Locate the cell with the specified text and output its (X, Y) center coordinate. 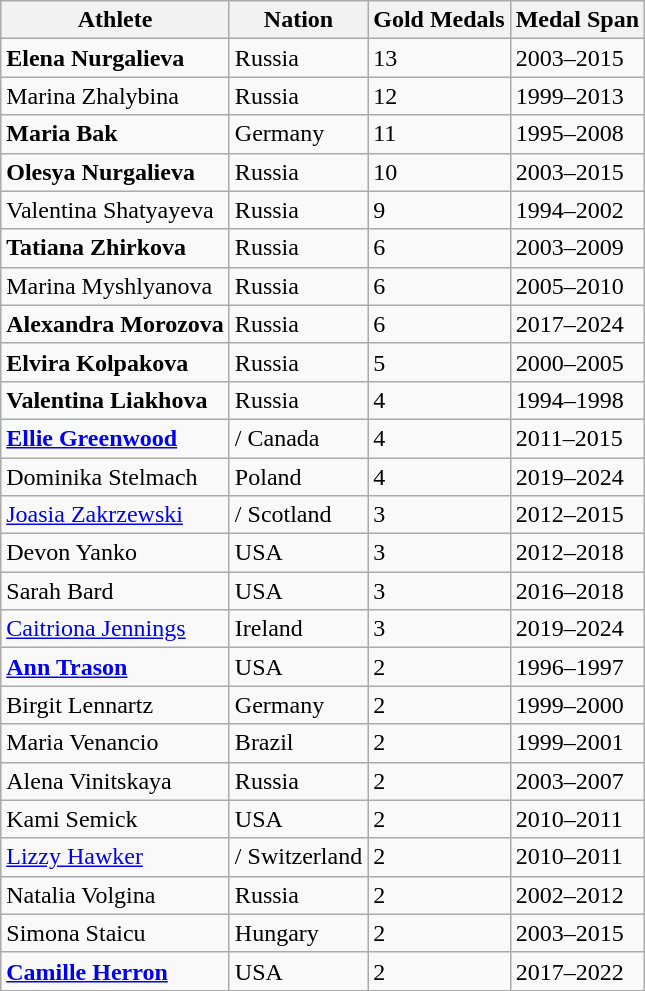
/ Scotland (298, 515)
2000–2005 (577, 362)
Birgit Lennartz (116, 705)
Kami Semick (116, 819)
Devon Yanko (116, 553)
Sarah Bard (116, 591)
2016–2018 (577, 591)
2012–2018 (577, 553)
/ Canada (298, 438)
Gold Medals (439, 20)
2017–2022 (577, 971)
Medal Span (577, 20)
2011–2015 (577, 438)
2012–2015 (577, 515)
5 (439, 362)
Athlete (116, 20)
Alena Vinitskaya (116, 781)
Tatiana Zhirkova (116, 248)
Marina Myshlyanova (116, 286)
Camille Herron (116, 971)
Simona Staicu (116, 933)
1996–1997 (577, 667)
Alexandra Morozova (116, 324)
Natalia Volgina (116, 895)
Caitriona Jennings (116, 629)
2005–2010 (577, 286)
Valentina Liakhova (116, 400)
Hungary (298, 933)
11 (439, 134)
2002–2012 (577, 895)
Olesya Nurgalieva (116, 172)
Brazil (298, 743)
9 (439, 210)
1995–2008 (577, 134)
Maria Bak (116, 134)
Nation (298, 20)
Ireland (298, 629)
Elena Nurgalieva (116, 58)
Elvira Kolpakova (116, 362)
/ Switzerland (298, 857)
10 (439, 172)
1994–2002 (577, 210)
1999–2000 (577, 705)
Ellie Greenwood (116, 438)
Valentina Shatyayeva (116, 210)
Marina Zhalybina (116, 96)
2003–2007 (577, 781)
12 (439, 96)
1999–2001 (577, 743)
Maria Venancio (116, 743)
Lizzy Hawker (116, 857)
2003–2009 (577, 248)
1994–1998 (577, 400)
Ann Trason (116, 667)
Joasia Zakrzewski (116, 515)
Dominika Stelmach (116, 477)
2017–2024 (577, 324)
1999–2013 (577, 96)
Poland (298, 477)
13 (439, 58)
